Locate the cell with the specified text and output its (X, Y) center coordinate. 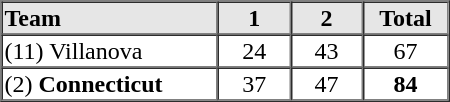
(2) Connecticut (110, 84)
(11) Villanova (110, 50)
Team (110, 18)
67 (405, 50)
37 (254, 84)
1 (254, 18)
Total (405, 18)
43 (326, 50)
2 (326, 18)
24 (254, 50)
84 (405, 84)
47 (326, 84)
